Detect which cell encompasses the target text, then output its (x, y) center coordinate. 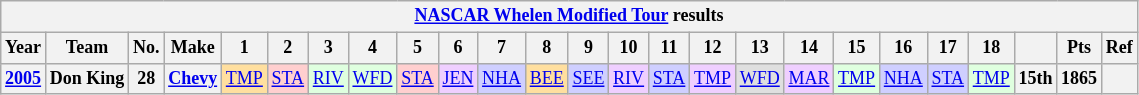
Make (193, 48)
Year (24, 48)
3 (328, 48)
NASCAR Whelen Modified Tour results (569, 16)
1865 (1080, 78)
No. (146, 48)
1 (244, 48)
12 (713, 48)
Ref (1119, 48)
BEE (546, 78)
17 (948, 48)
Chevy (193, 78)
18 (991, 48)
8 (546, 48)
MAR (809, 78)
SEE (588, 78)
7 (502, 48)
2005 (24, 78)
14 (809, 48)
10 (629, 48)
2 (288, 48)
Don King (86, 78)
28 (146, 78)
13 (760, 48)
Team (86, 48)
Pts (1080, 48)
9 (588, 48)
JEN (458, 78)
11 (668, 48)
6 (458, 48)
5 (418, 48)
15th (1036, 78)
16 (903, 48)
15 (857, 48)
4 (372, 48)
